Search for the cell housing the specified text and yield its (X, Y) center coordinate. 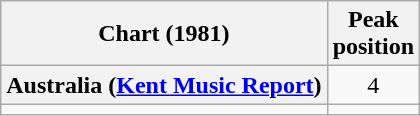
4 (373, 85)
Chart (1981) (164, 34)
Australia (Kent Music Report) (164, 85)
Peakposition (373, 34)
